Output the (X, Y) coordinate of the center of the cell containing the given text.  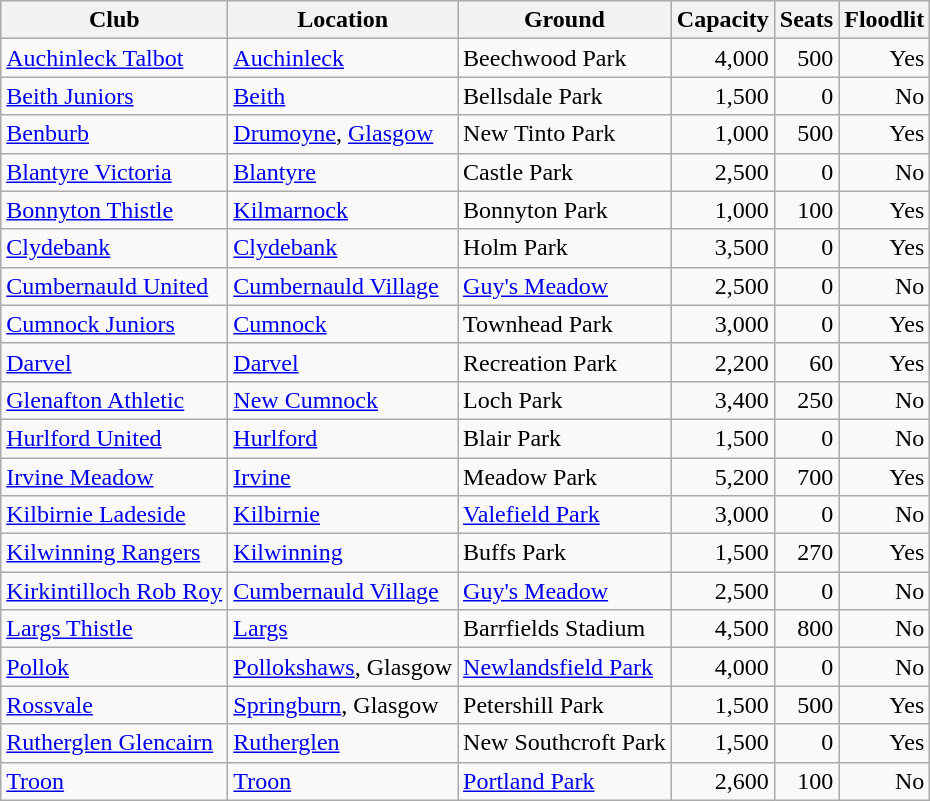
4,500 (722, 629)
3,500 (722, 248)
Kirkintilloch Rob Roy (114, 591)
Pollokshaws, Glasgow (343, 667)
Kilbirnie Ladeside (114, 515)
Blantyre (343, 172)
Cumnock (343, 324)
Beith (343, 96)
3,400 (722, 400)
Petershill Park (565, 705)
New Tinto Park (565, 134)
Kilwinning Rangers (114, 553)
60 (806, 362)
Townhead Park (565, 324)
Blair Park (565, 438)
Recreation Park (565, 362)
Meadow Park (565, 477)
Ground (565, 20)
Rossvale (114, 705)
Valefield Park (565, 515)
270 (806, 553)
Buffs Park (565, 553)
Beechwood Park (565, 58)
Irvine Meadow (114, 477)
Capacity (722, 20)
New Cumnock (343, 400)
Auchinleck Talbot (114, 58)
Portland Park (565, 781)
Bonnyton Thistle (114, 210)
Loch Park (565, 400)
800 (806, 629)
Blantyre Victoria (114, 172)
5,200 (722, 477)
Cumbernauld United (114, 286)
Kilmarnock (343, 210)
Kilbirnie (343, 515)
2,200 (722, 362)
Location (343, 20)
Rutherglen (343, 743)
Club (114, 20)
Benburb (114, 134)
250 (806, 400)
Glenafton Athletic (114, 400)
Rutherglen Glencairn (114, 743)
Bonnyton Park (565, 210)
700 (806, 477)
Springburn, Glasgow (343, 705)
Beith Juniors (114, 96)
New Southcroft Park (565, 743)
Castle Park (565, 172)
Largs Thistle (114, 629)
Barrfields Stadium (565, 629)
2,600 (722, 781)
Hurlford United (114, 438)
Irvine (343, 477)
Kilwinning (343, 553)
Cumnock Juniors (114, 324)
Drumoyne, Glasgow (343, 134)
Floodlit (884, 20)
Hurlford (343, 438)
Auchinleck (343, 58)
Largs (343, 629)
Holm Park (565, 248)
Bellsdale Park (565, 96)
Pollok (114, 667)
Newlandsfield Park (565, 667)
Seats (806, 20)
